For the text-containing cell, return its midpoint in [X, Y] coordinate format. 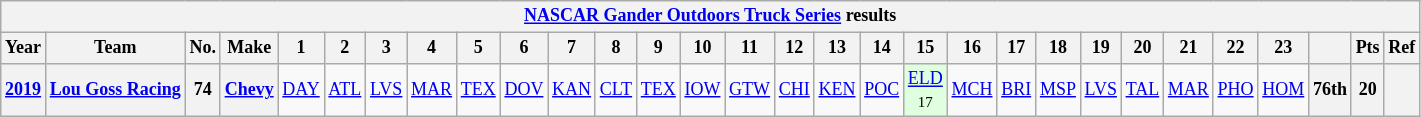
8 [616, 48]
5 [478, 48]
15 [925, 48]
74 [202, 90]
Chevy [249, 90]
Ref [1402, 48]
19 [1100, 48]
3 [386, 48]
1 [301, 48]
MSP [1058, 90]
DAY [301, 90]
4 [432, 48]
23 [1284, 48]
17 [1016, 48]
IOW [702, 90]
BRI [1016, 90]
HOM [1284, 90]
PHO [1236, 90]
Pts [1368, 48]
ATL [345, 90]
18 [1058, 48]
CHI [794, 90]
14 [882, 48]
7 [572, 48]
DOV [524, 90]
MCH [972, 90]
9 [658, 48]
11 [750, 48]
2019 [24, 90]
22 [1236, 48]
KEN [837, 90]
ELD17 [925, 90]
TAL [1142, 90]
2 [345, 48]
POC [882, 90]
No. [202, 48]
76th [1330, 90]
6 [524, 48]
10 [702, 48]
Lou Goss Racing [115, 90]
Make [249, 48]
NASCAR Gander Outdoors Truck Series results [710, 16]
KAN [572, 90]
12 [794, 48]
Team [115, 48]
Year [24, 48]
13 [837, 48]
21 [1189, 48]
16 [972, 48]
CLT [616, 90]
GTW [750, 90]
